Scan for the cell matching the given text and deliver its [X, Y] coordinate at center. 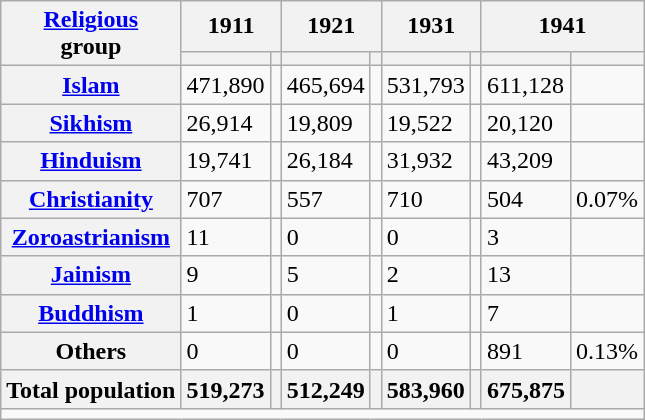
512,249 [326, 389]
Religiousgroup [91, 34]
583,960 [426, 389]
Buddhism [91, 313]
1931 [431, 26]
Jainism [91, 275]
0.07% [606, 199]
31,932 [426, 161]
13 [526, 275]
3 [526, 237]
Zoroastrianism [91, 237]
465,694 [326, 85]
557 [326, 199]
504 [526, 199]
519,273 [226, 389]
26,914 [226, 123]
Sikhism [91, 123]
7 [526, 313]
1921 [331, 26]
Total population [91, 389]
611,128 [526, 85]
19,522 [426, 123]
9 [226, 275]
20,120 [526, 123]
19,741 [226, 161]
Islam [91, 85]
Hinduism [91, 161]
531,793 [426, 85]
5 [326, 275]
0.13% [606, 351]
707 [226, 199]
Others [91, 351]
675,875 [526, 389]
11 [226, 237]
1941 [562, 26]
891 [526, 351]
1911 [231, 26]
2 [426, 275]
43,209 [526, 161]
710 [426, 199]
26,184 [326, 161]
19,809 [326, 123]
471,890 [226, 85]
Christianity [91, 199]
